Find where the given text appears and provide that cell's center as [X, Y] coordinate. 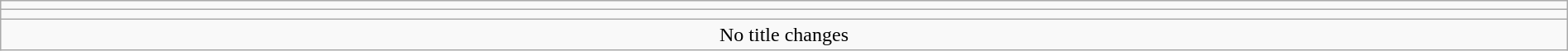
No title changes [784, 35]
